For the text-containing cell, return its midpoint in (x, y) coordinate format. 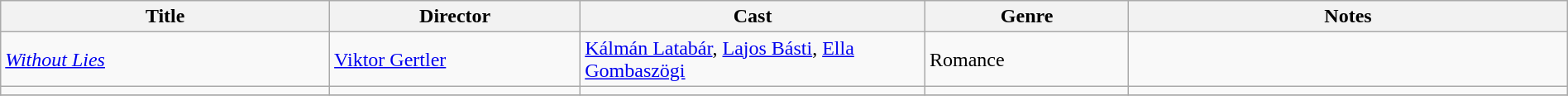
Notes (1348, 17)
Romance (1026, 60)
Genre (1026, 17)
Director (455, 17)
Cast (753, 17)
Title (165, 17)
Viktor Gertler (455, 60)
Kálmán Latabár, Lajos Básti, Ella Gombaszögi (753, 60)
Without Lies (165, 60)
